Locate the cell with the specified text and output its (X, Y) center coordinate. 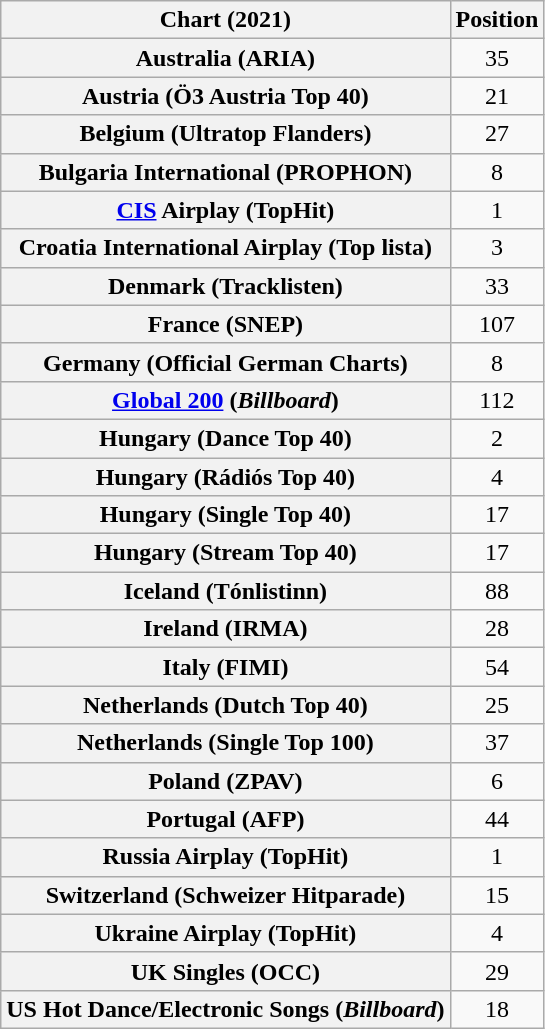
Bulgaria International (PROPHON) (226, 172)
Russia Airplay (TopHit) (226, 857)
Hungary (Dance Top 40) (226, 438)
107 (497, 324)
Ukraine Airplay (TopHit) (226, 933)
44 (497, 819)
Ireland (IRMA) (226, 629)
Belgium (Ultratop Flanders) (226, 134)
88 (497, 591)
Netherlands (Dutch Top 40) (226, 705)
France (SNEP) (226, 324)
33 (497, 286)
28 (497, 629)
37 (497, 743)
Iceland (Tónlistinn) (226, 591)
112 (497, 400)
Italy (FIMI) (226, 667)
Global 200 (Billboard) (226, 400)
2 (497, 438)
Chart (2021) (226, 20)
18 (497, 1009)
54 (497, 667)
35 (497, 58)
Germany (Official German Charts) (226, 362)
Portugal (AFP) (226, 819)
15 (497, 895)
29 (497, 971)
21 (497, 96)
US Hot Dance/Electronic Songs (Billboard) (226, 1009)
Switzerland (Schweizer Hitparade) (226, 895)
3 (497, 248)
Austria (Ö3 Austria Top 40) (226, 96)
Denmark (Tracklisten) (226, 286)
Hungary (Single Top 40) (226, 515)
27 (497, 134)
25 (497, 705)
Hungary (Rádiós Top 40) (226, 477)
UK Singles (OCC) (226, 971)
Netherlands (Single Top 100) (226, 743)
Position (497, 20)
Hungary (Stream Top 40) (226, 553)
CIS Airplay (TopHit) (226, 210)
6 (497, 781)
Croatia International Airplay (Top lista) (226, 248)
Poland (ZPAV) (226, 781)
Australia (ARIA) (226, 58)
